Capture the cell that displays the provided text and extract its (X, Y) central coordinate. 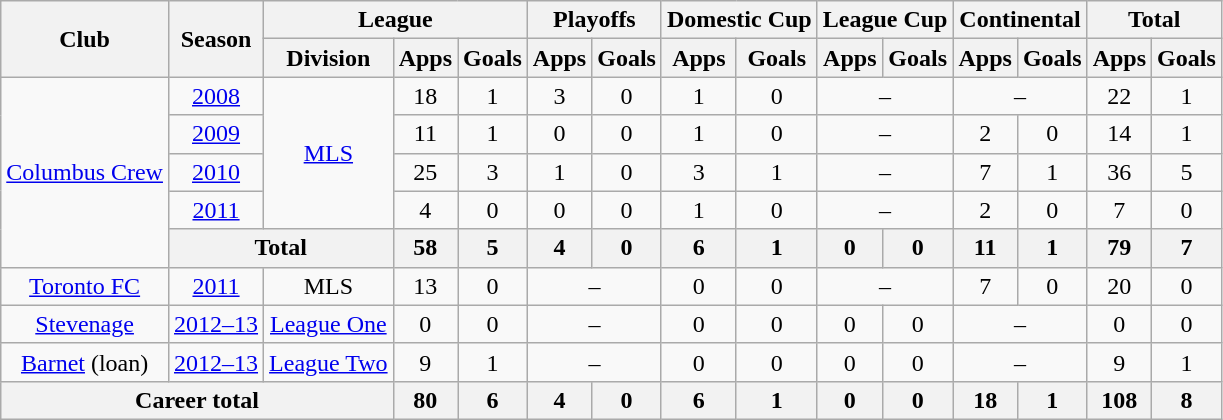
Continental (1020, 20)
13 (425, 286)
League Two (329, 362)
36 (1119, 172)
Toronto FC (85, 286)
League One (329, 324)
58 (425, 248)
2009 (216, 134)
Stevenage (85, 324)
80 (425, 400)
League Cup (885, 20)
14 (1119, 134)
Season (216, 39)
108 (1119, 400)
22 (1119, 96)
Playoffs (594, 20)
Division (329, 58)
25 (425, 172)
79 (1119, 248)
2008 (216, 96)
20 (1119, 286)
8 (1187, 400)
2010 (216, 172)
Career total (197, 400)
League (396, 20)
Barnet (loan) (85, 362)
Columbus Crew (85, 172)
Domestic Cup (739, 20)
Club (85, 39)
